Return the [X, Y] coordinate for the center point of the cell that contains the specified text.  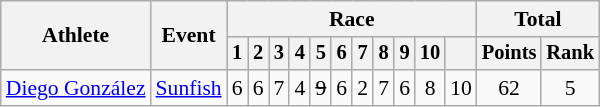
1 [238, 54]
3 [278, 54]
Athlete [76, 36]
62 [509, 88]
Sunfish [189, 88]
Points [509, 54]
Total [538, 19]
Race [352, 19]
Rank [570, 54]
Diego González [76, 88]
Event [189, 36]
